Determine the (x, y) coordinate at the center of the cell enclosing the given text.  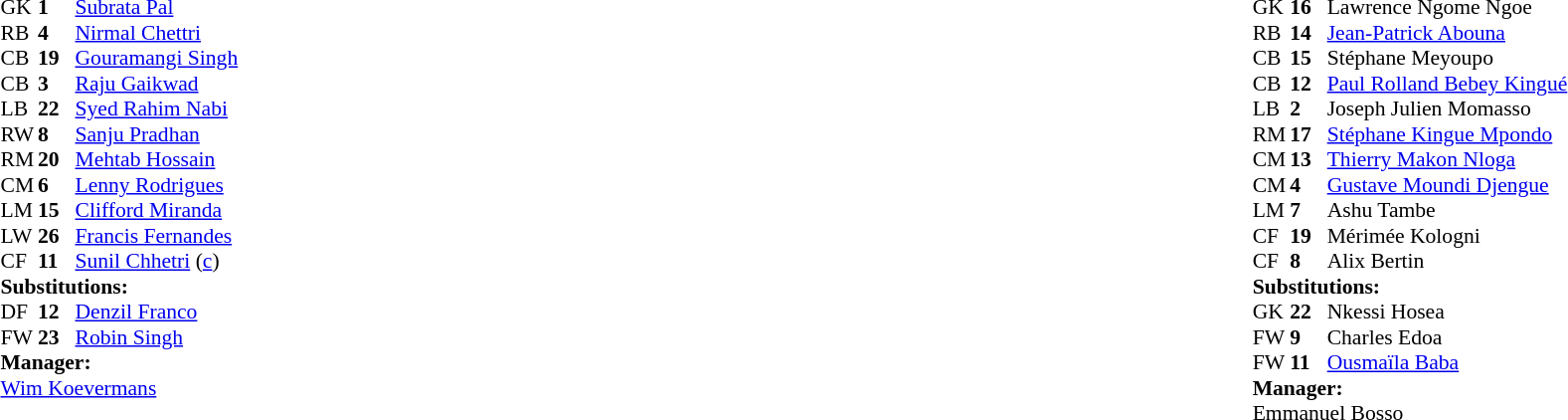
LW (19, 236)
2 (1308, 108)
Ousmaïla Baba (1448, 363)
Ashu Tambe (1448, 210)
Charles Edoa (1448, 337)
Paul Rolland Bebey Kingué (1448, 84)
Denzil Franco (157, 312)
Stéphane Meyoupo (1448, 59)
Gustave Moundi Djengue (1448, 185)
26 (57, 236)
17 (1308, 134)
Robin Singh (157, 337)
DF (19, 312)
Nirmal Chettri (157, 33)
RW (19, 134)
Thierry Makon Nloga (1448, 160)
Gouramangi Singh (157, 59)
Raju Gaikwad (157, 84)
13 (1308, 160)
3 (57, 84)
GK (1272, 312)
Mérimée Kologni (1448, 236)
Francis Fernandes (157, 236)
Joseph Julien Momasso (1448, 108)
23 (57, 337)
14 (1308, 33)
7 (1308, 210)
Syed Rahim Nabi (157, 108)
Alix Bertin (1448, 262)
Jean-Patrick Abouna (1448, 33)
20 (57, 160)
9 (1308, 337)
Clifford Miranda (157, 210)
Nkessi Hosea (1448, 312)
Stéphane Kingue Mpondo (1448, 134)
Lenny Rodrigues (157, 185)
6 (57, 185)
Mehtab Hossain (157, 160)
Sanju Pradhan (157, 134)
Sunil Chhetri (c) (157, 262)
Wim Koevermans (119, 388)
